Determine the [X, Y] coordinate at the center of the cell enclosing the given text.  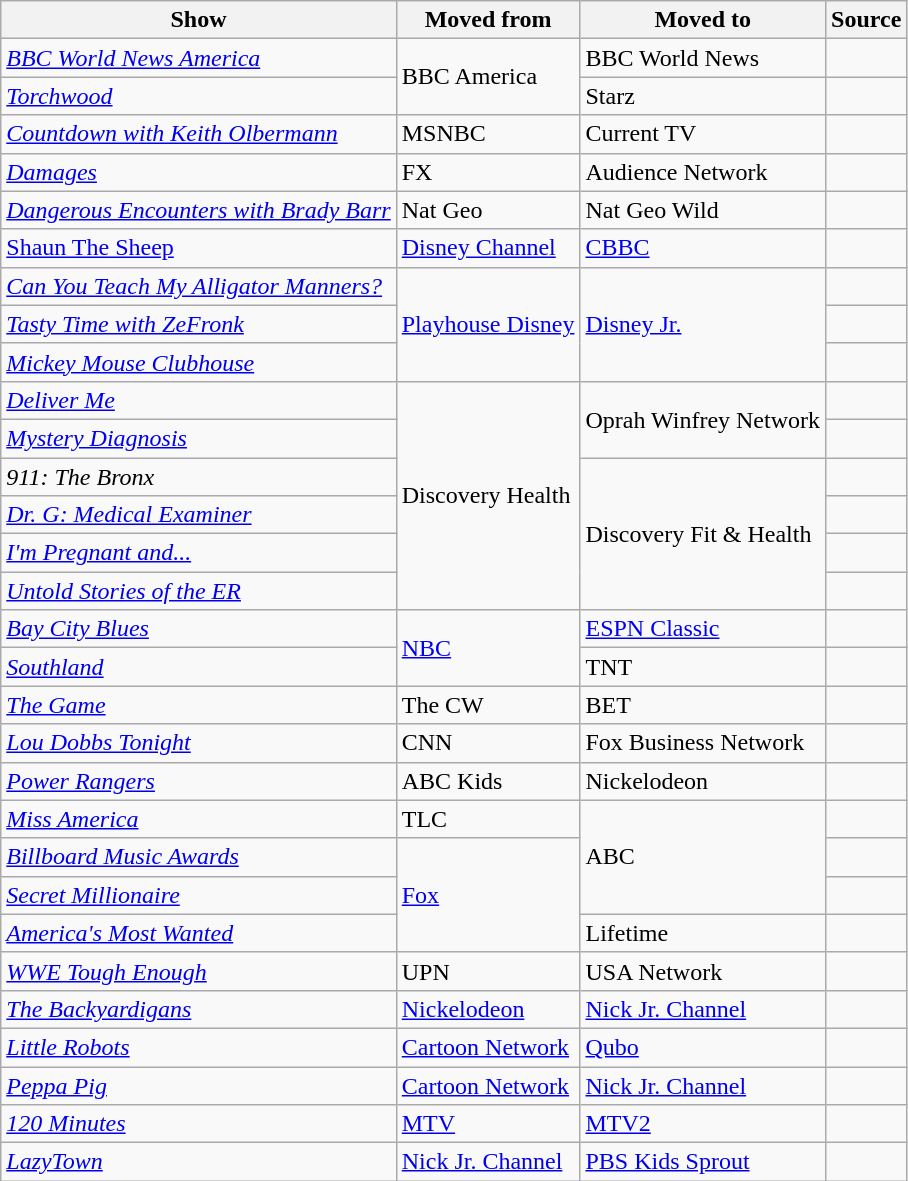
Billboard Music Awards [198, 857]
Deliver Me [198, 400]
Little Robots [198, 1047]
WWE Tough Enough [198, 971]
Starz [703, 96]
Nat Geo [488, 210]
Mickey Mouse Clubhouse [198, 362]
Countdown with Keith Olbermann [198, 134]
ESPN Classic [703, 629]
120 Minutes [198, 1124]
Miss America [198, 819]
Current TV [703, 134]
UPN [488, 971]
The Backyardigans [198, 1009]
911: The Bronx [198, 477]
Playhouse Disney [488, 324]
FX [488, 172]
NBC [488, 648]
Lifetime [703, 933]
BBC World News America [198, 58]
USA Network [703, 971]
CBBC [703, 248]
Discovery Fit & Health [703, 534]
Disney Channel [488, 248]
MTV [488, 1124]
MTV2 [703, 1124]
Fox [488, 895]
MSNBC [488, 134]
BET [703, 705]
PBS Kids Sprout [703, 1162]
ABC Kids [488, 781]
Lou Dobbs Tonight [198, 743]
Dangerous Encounters with Brady Barr [198, 210]
Secret Millionaire [198, 895]
Nat Geo Wild [703, 210]
BBC World News [703, 58]
Power Rangers [198, 781]
Moved from [488, 20]
Tasty Time with ZeFronk [198, 324]
The Game [198, 705]
Peppa Pig [198, 1085]
TLC [488, 819]
Show [198, 20]
Fox Business Network [703, 743]
Moved to [703, 20]
Untold Stories of the ER [198, 591]
Source [866, 20]
I'm Pregnant and... [198, 553]
CNN [488, 743]
Damages [198, 172]
TNT [703, 667]
America's Most Wanted [198, 933]
Discovery Health [488, 495]
Audience Network [703, 172]
Oprah Winfrey Network [703, 419]
Disney Jr. [703, 324]
The CW [488, 705]
Southland [198, 667]
Mystery Diagnosis [198, 438]
Qubo [703, 1047]
Torchwood [198, 96]
Can You Teach My Alligator Manners? [198, 286]
ABC [703, 857]
BBC America [488, 77]
Dr. G: Medical Examiner [198, 515]
LazyTown [198, 1162]
Bay City Blues [198, 629]
Shaun The Sheep [198, 248]
